For the text-containing cell, return its midpoint in (x, y) coordinate format. 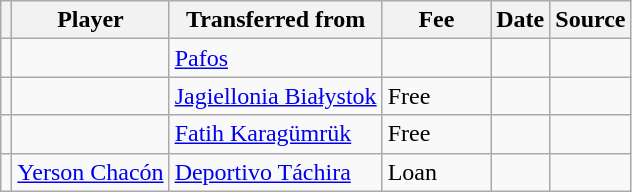
Transferred from (276, 20)
Jagiellonia Białystok (276, 96)
Loan (436, 172)
Fee (436, 20)
Source (590, 20)
Deportivo Táchira (276, 172)
Fatih Karagümrük (276, 134)
Yerson Chacón (90, 172)
Player (90, 20)
Pafos (276, 58)
Date (520, 20)
